Locate the cell with the specified text and output its (x, y) center coordinate. 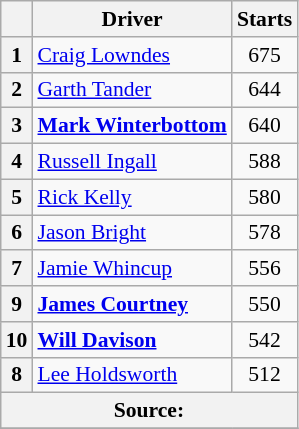
640 (264, 126)
550 (264, 304)
10 (17, 340)
Russell Ingall (132, 162)
7 (17, 269)
Starts (264, 19)
644 (264, 90)
8 (17, 375)
556 (264, 269)
Mark Winterbottom (132, 126)
Will Davison (132, 340)
512 (264, 375)
Lee Holdsworth (132, 375)
James Courtney (132, 304)
578 (264, 233)
542 (264, 340)
4 (17, 162)
5 (17, 197)
Rick Kelly (132, 197)
588 (264, 162)
Craig Lowndes (132, 55)
580 (264, 197)
Driver (132, 19)
6 (17, 233)
3 (17, 126)
Jason Bright (132, 233)
Jamie Whincup (132, 269)
2 (17, 90)
675 (264, 55)
Source: (149, 411)
Garth Tander (132, 90)
9 (17, 304)
1 (17, 55)
